Provide the (x, y) coordinate of the cell's center where the given text is located.  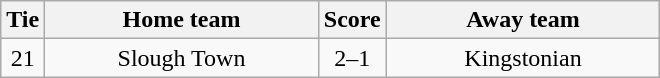
21 (23, 58)
2–1 (352, 58)
Away team (523, 20)
Home team (182, 20)
Tie (23, 20)
Score (352, 20)
Slough Town (182, 58)
Kingstonian (523, 58)
